Scan for the cell matching the given text and deliver its (X, Y) coordinate at center. 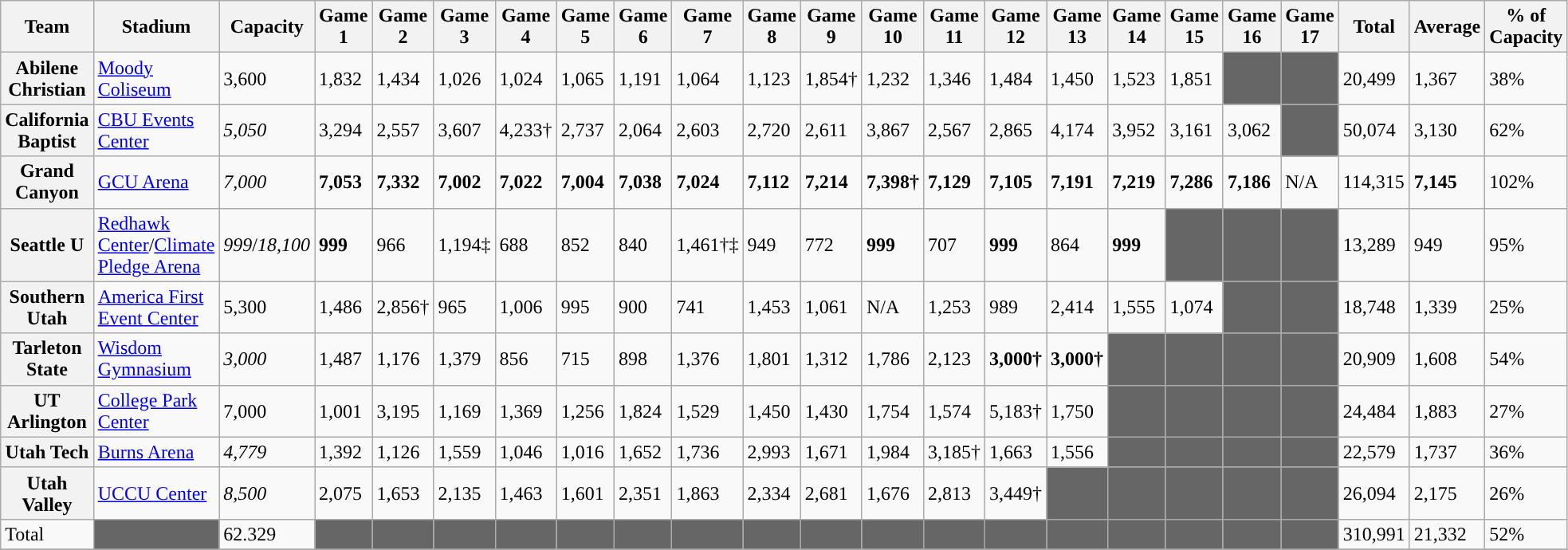
4,779 (267, 452)
7,053 (344, 182)
2,135 (464, 493)
1,486 (344, 308)
1,016 (585, 452)
2,681 (831, 493)
Game 13 (1078, 27)
989 (1016, 308)
1,434 (403, 78)
Wisdom Gymnasium (156, 359)
1,064 (708, 78)
7,105 (1016, 182)
4,233† (526, 131)
62.329 (267, 534)
7,002 (464, 182)
UCCU Center (156, 493)
Game 10 (893, 27)
Game 4 (526, 27)
Game 15 (1194, 27)
Seattle U (47, 245)
Game 17 (1310, 27)
Abilene Christian (47, 78)
688 (526, 245)
5,183† (1016, 411)
California Baptist (47, 131)
3,195 (403, 411)
1,556 (1078, 452)
3,130 (1448, 131)
1,256 (585, 411)
Moody Coliseum (156, 78)
2,720 (772, 131)
1,523 (1137, 78)
20,909 (1374, 359)
3,952 (1137, 131)
3,867 (893, 131)
1,453 (772, 308)
Utah Valley (47, 493)
1,663 (1016, 452)
966 (403, 245)
7,286 (1194, 182)
7,004 (585, 182)
1,232 (893, 78)
50,074 (1374, 131)
7,332 (403, 182)
2,175 (1448, 493)
3,000 (267, 359)
Game 5 (585, 27)
7,022 (526, 182)
5,300 (267, 308)
856 (526, 359)
2,075 (344, 493)
852 (585, 245)
1,801 (772, 359)
Redhawk Center/Climate Pledge Arena (156, 245)
1,312 (831, 359)
1,463 (526, 493)
Game 6 (643, 27)
GCU Arena (156, 182)
1,339 (1448, 308)
114,315 (1374, 182)
898 (643, 359)
1,126 (403, 452)
1,253 (953, 308)
1,123 (772, 78)
24,484 (1374, 411)
1,006 (526, 308)
Game 1 (344, 27)
1,737 (1448, 452)
965 (464, 308)
1,367 (1448, 78)
% of Capacity (1526, 27)
1,529 (708, 411)
8,500 (267, 493)
7,038 (643, 182)
1,074 (1194, 308)
Game 7 (708, 27)
Southern Utah (47, 308)
2,334 (772, 493)
1,574 (953, 411)
1,024 (526, 78)
America First Event Center (156, 308)
52% (1526, 534)
2,865 (1016, 131)
2,064 (643, 131)
Game 11 (953, 27)
1,608 (1448, 359)
7,219 (1137, 182)
1,176 (403, 359)
Burns Arena (156, 452)
1,555 (1137, 308)
1,379 (464, 359)
2,737 (585, 131)
1,653 (403, 493)
1,169 (464, 411)
1,461†‡ (708, 245)
1,652 (643, 452)
1,194‡ (464, 245)
102% (1526, 182)
1,863 (708, 493)
3,449† (1016, 493)
CBU Events Center (156, 131)
2,611 (831, 131)
900 (643, 308)
7,191 (1078, 182)
1,392 (344, 452)
1,487 (344, 359)
310,991 (1374, 534)
1,883 (1448, 411)
7,186 (1252, 182)
1,750 (1078, 411)
Game 14 (1137, 27)
Game 8 (772, 27)
1,824 (643, 411)
3,294 (344, 131)
1,376 (708, 359)
999/18,100 (267, 245)
22,579 (1374, 452)
1,984 (893, 452)
1,601 (585, 493)
95% (1526, 245)
772 (831, 245)
36% (1526, 452)
27% (1526, 411)
2,414 (1078, 308)
Team (47, 27)
College Park Center (156, 411)
1,559 (464, 452)
7,129 (953, 182)
Tarleton State (47, 359)
1,786 (893, 359)
18,748 (1374, 308)
840 (643, 245)
3,607 (464, 131)
7,145 (1448, 182)
1,854† (831, 78)
Stadium (156, 27)
Average (1448, 27)
1,191 (643, 78)
62% (1526, 131)
13,289 (1374, 245)
1,026 (464, 78)
1,346 (953, 78)
1,832 (344, 78)
54% (1526, 359)
1,065 (585, 78)
715 (585, 359)
5,050 (267, 131)
1,851 (1194, 78)
741 (708, 308)
2,557 (403, 131)
1,369 (526, 411)
21,332 (1448, 534)
1,754 (893, 411)
1,046 (526, 452)
Game 9 (831, 27)
707 (953, 245)
Game 16 (1252, 27)
2,123 (953, 359)
2,993 (772, 452)
7,112 (772, 182)
2,567 (953, 131)
864 (1078, 245)
UT Arlington (47, 411)
1,671 (831, 452)
7,214 (831, 182)
995 (585, 308)
1,676 (893, 493)
1,484 (1016, 78)
2,856† (403, 308)
3,185† (953, 452)
1,736 (708, 452)
Grand Canyon (47, 182)
25% (1526, 308)
26,094 (1374, 493)
7,024 (708, 182)
1,430 (831, 411)
26% (1526, 493)
2,603 (708, 131)
7,398† (893, 182)
Capacity (267, 27)
Game 12 (1016, 27)
Game 2 (403, 27)
38% (1526, 78)
2,351 (643, 493)
1,061 (831, 308)
3,062 (1252, 131)
3,600 (267, 78)
1,001 (344, 411)
4,174 (1078, 131)
3,161 (1194, 131)
Game 3 (464, 27)
2,813 (953, 493)
Utah Tech (47, 452)
20,499 (1374, 78)
